Capture the cell that displays the provided text and extract its (x, y) central coordinate. 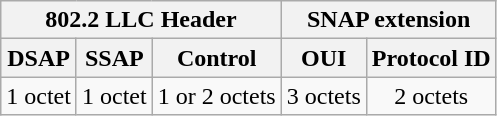
2 octets (431, 96)
SNAP extension (388, 20)
802.2 LLC Header (141, 20)
SSAP (114, 58)
1 or 2 octets (216, 96)
Protocol ID (431, 58)
3 octets (324, 96)
OUI (324, 58)
Control (216, 58)
DSAP (39, 58)
